Return (x, y) of the center of cell containing provided text 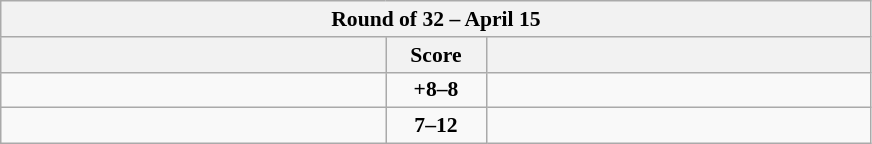
Round of 32 – April 15 (436, 19)
Score (436, 55)
7–12 (436, 126)
+8–8 (436, 90)
